Detect which cell encompasses the target text, then output its (x, y) center coordinate. 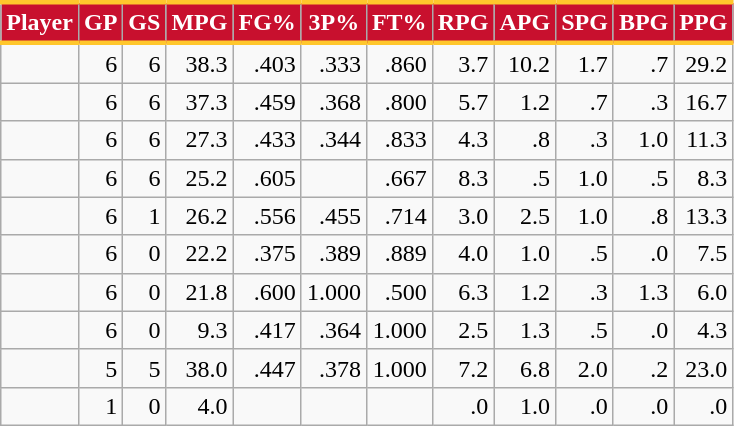
.433 (267, 140)
16.7 (704, 102)
9.3 (200, 330)
7.2 (463, 368)
.368 (334, 102)
FG% (267, 22)
3.7 (463, 63)
11.3 (704, 140)
.344 (334, 140)
.403 (267, 63)
GP (100, 22)
Player (40, 22)
10.2 (525, 63)
37.3 (200, 102)
.364 (334, 330)
FT% (399, 22)
RPG (463, 22)
38.0 (200, 368)
6.8 (525, 368)
.447 (267, 368)
.389 (334, 254)
.605 (267, 178)
.833 (399, 140)
29.2 (704, 63)
25.2 (200, 178)
.667 (399, 178)
7.5 (704, 254)
SPG (585, 22)
.600 (267, 292)
MPG (200, 22)
.455 (334, 216)
.417 (267, 330)
.2 (643, 368)
.500 (399, 292)
1.7 (585, 63)
3P% (334, 22)
13.3 (704, 216)
21.8 (200, 292)
6.0 (704, 292)
23.0 (704, 368)
GS (144, 22)
38.3 (200, 63)
.375 (267, 254)
.860 (399, 63)
.889 (399, 254)
22.2 (200, 254)
.714 (399, 216)
.556 (267, 216)
2.0 (585, 368)
BPG (643, 22)
5.7 (463, 102)
27.3 (200, 140)
6.3 (463, 292)
26.2 (200, 216)
PPG (704, 22)
.800 (399, 102)
.333 (334, 63)
APG (525, 22)
3.0 (463, 216)
.459 (267, 102)
.378 (334, 368)
